Provide the (X, Y) coordinate of the cell's center where the given text is located.  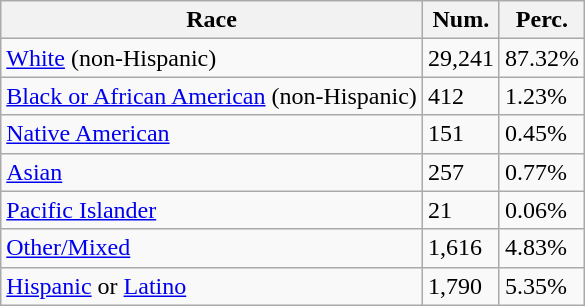
Race (212, 20)
151 (460, 134)
Num. (460, 20)
1,790 (460, 286)
Black or African American (non-Hispanic) (212, 96)
Asian (212, 172)
0.45% (542, 134)
Other/Mixed (212, 248)
Pacific Islander (212, 210)
0.77% (542, 172)
Native American (212, 134)
29,241 (460, 58)
1,616 (460, 248)
5.35% (542, 286)
21 (460, 210)
Perc. (542, 20)
87.32% (542, 58)
1.23% (542, 96)
0.06% (542, 210)
257 (460, 172)
Hispanic or Latino (212, 286)
412 (460, 96)
White (non-Hispanic) (212, 58)
4.83% (542, 248)
